Capture the cell that displays the provided text and extract its (X, Y) central coordinate. 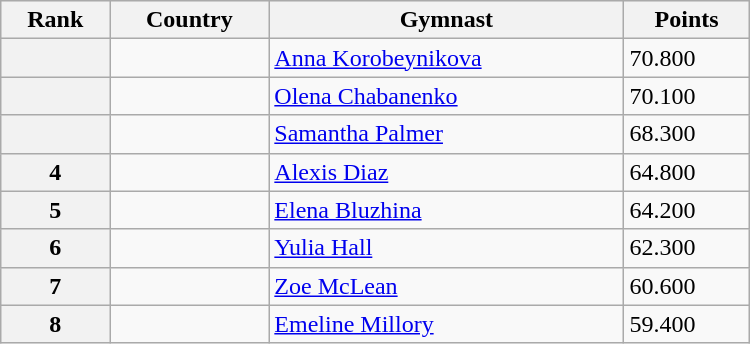
7 (56, 286)
Zoe McLean (446, 286)
60.600 (686, 286)
62.300 (686, 248)
Gymnast (446, 20)
64.800 (686, 172)
Olena Chabanenko (446, 96)
6 (56, 248)
4 (56, 172)
5 (56, 210)
68.300 (686, 134)
Anna Korobeynikova (446, 58)
70.800 (686, 58)
Emeline Millory (446, 324)
64.200 (686, 210)
70.100 (686, 96)
Rank (56, 20)
Points (686, 20)
Elena Bluzhina (446, 210)
Yulia Hall (446, 248)
Alexis Diaz (446, 172)
59.400 (686, 324)
Samantha Palmer (446, 134)
8 (56, 324)
Country (190, 20)
